Determine the [x, y] coordinate at the center of the cell enclosing the given text.  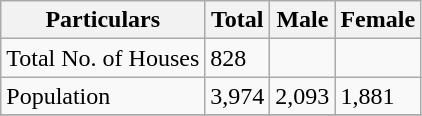
828 [238, 58]
1,881 [378, 96]
Total [238, 20]
Total No. of Houses [103, 58]
2,093 [302, 96]
Particulars [103, 20]
Male [302, 20]
Population [103, 96]
3,974 [238, 96]
Female [378, 20]
